Provide the [x, y] coordinate of the cell's center where the given text is located.  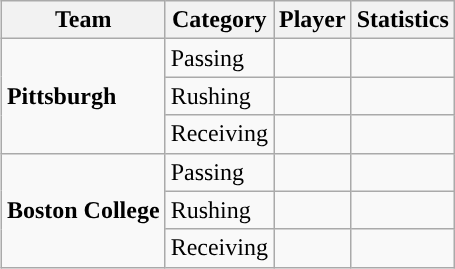
Statistics [402, 20]
Pittsburgh [83, 96]
Category [219, 20]
Player [313, 20]
Team [83, 20]
Boston College [83, 210]
